Locate the cell with the specified text and output its (X, Y) center coordinate. 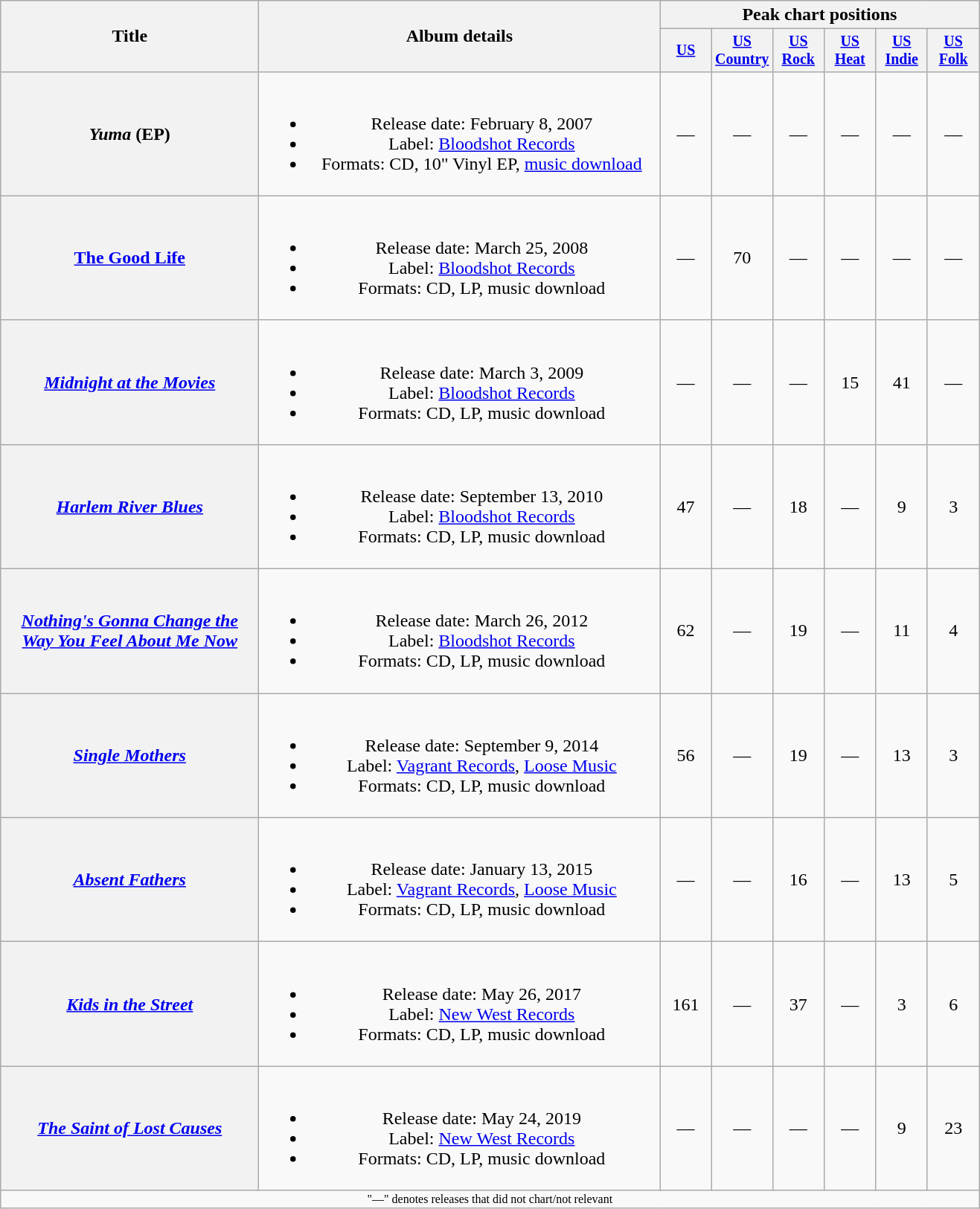
56 (686, 756)
Release date: September 13, 2010Label: Bloodshot RecordsFormats: CD, LP, music download (460, 506)
Release date: March 26, 2012Label: Bloodshot RecordsFormats: CD, LP, music download (460, 631)
161 (686, 1004)
The Saint of Lost Causes (129, 1128)
37 (798, 1004)
Release date: January 13, 2015Label: Vagrant Records, Loose MusicFormats: CD, LP, music download (460, 879)
US Rock (798, 51)
Absent Fathers (129, 879)
Nothing's Gonna Change the Way You Feel About Me Now (129, 631)
US (686, 51)
Release date: September 9, 2014Label: Vagrant Records, Loose MusicFormats: CD, LP, music download (460, 756)
23 (952, 1128)
The Good Life (129, 257)
62 (686, 631)
Release date: May 24, 2019Label: New West RecordsFormats: CD, LP, music download (460, 1128)
USHeat (850, 51)
6 (952, 1004)
Harlem River Blues (129, 506)
Title (129, 36)
11 (902, 631)
Release date: March 25, 2008Label: Bloodshot RecordsFormats: CD, LP, music download (460, 257)
Release date: February 8, 2007Label: Bloodshot RecordsFormats: CD, 10" Vinyl EP, music download (460, 134)
USIndie (902, 51)
47 (686, 506)
18 (798, 506)
Midnight at the Movies (129, 382)
Kids in the Street (129, 1004)
Yuma (EP) (129, 134)
16 (798, 879)
USFolk (952, 51)
5 (952, 879)
Release date: March 3, 2009Label: Bloodshot RecordsFormats: CD, LP, music download (460, 382)
"—" denotes releases that did not chart/not relevant (490, 1199)
70 (742, 257)
Album details (460, 36)
Single Mothers (129, 756)
Release date: May 26, 2017Label: New West RecordsFormats: CD, LP, music download (460, 1004)
4 (952, 631)
Peak chart positions (820, 15)
41 (902, 382)
15 (850, 382)
US Country (742, 51)
